Find where the given text appears and provide that cell's center as [x, y] coordinate. 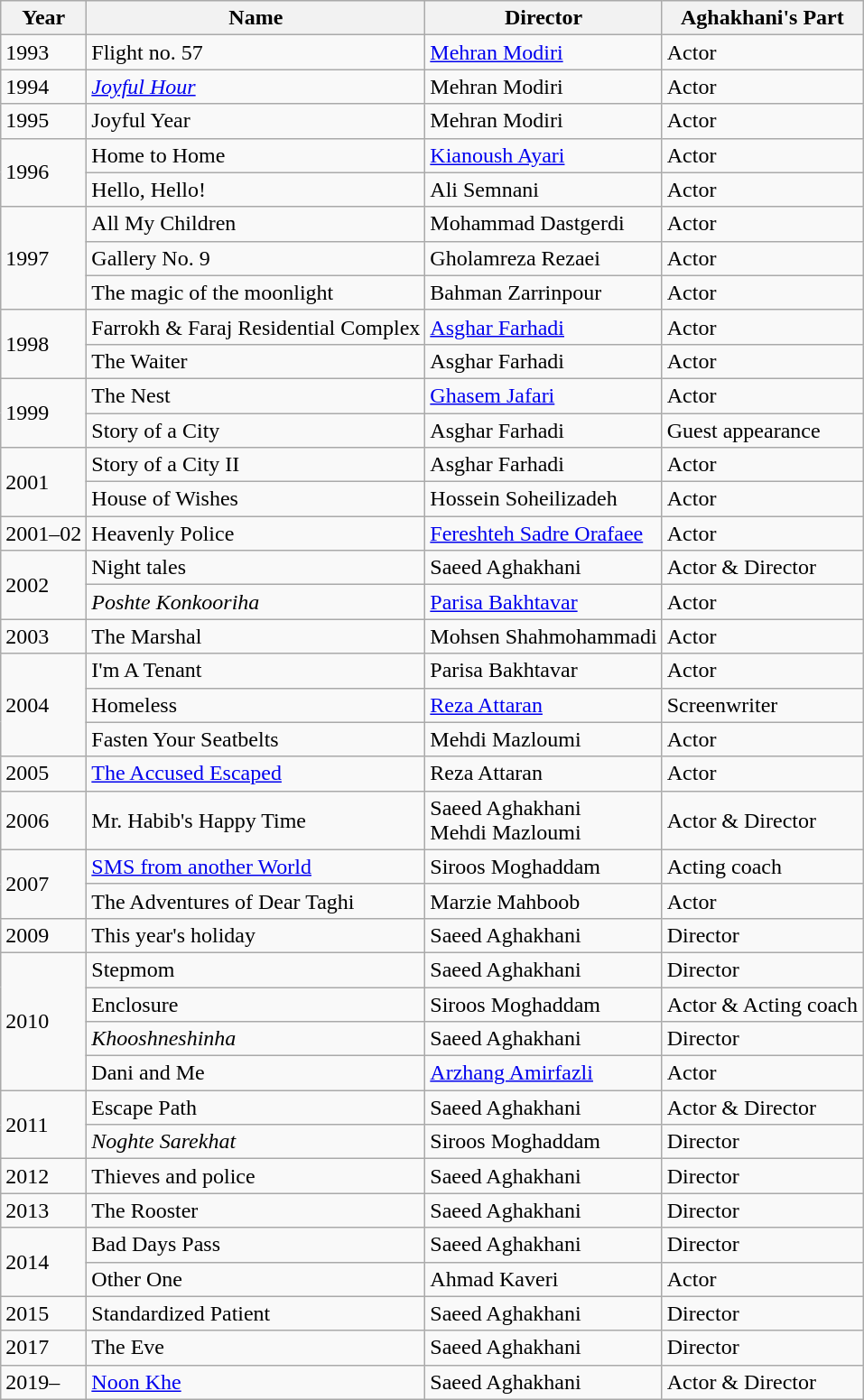
The Nest [256, 395]
Joyful Year [256, 121]
1993 [43, 52]
Story of a City [256, 431]
Khooshneshinha [256, 1039]
Gholamreza Rezaei [543, 258]
Standardized Patient [256, 1313]
1998 [43, 344]
2001 [43, 482]
Fasten Your Seatbelts [256, 739]
Ghasem Jafari [543, 395]
2019– [43, 1382]
Ahmad Kaveri [543, 1279]
Noon Khe [256, 1382]
The Rooster [256, 1210]
Escape Path [256, 1108]
Home to Home [256, 155]
Mohammad Dastgerdi [543, 224]
Actor & Acting coach [762, 1005]
Bad Days Pass [256, 1245]
Joyful Hour [256, 87]
2004 [43, 705]
Kianoush Ayari [543, 155]
Other One [256, 1279]
Fereshteh Sadre Orafaee [543, 533]
The Adventures of Dear Taghi [256, 901]
Flight no. 57 [256, 52]
This year's holiday [256, 935]
Dani and Me [256, 1073]
2001–02 [43, 533]
Hossein Soheilizadeh [543, 499]
Heavenly Police [256, 533]
2015 [43, 1313]
Hello, Hello! [256, 190]
Farrokh & Faraj Residential Complex [256, 327]
Homeless [256, 705]
Stepmom [256, 969]
The Marshal [256, 636]
Night tales [256, 568]
2013 [43, 1210]
The Accused Escaped [256, 774]
Acting coach [762, 867]
Mr. Habib's Happy Time [256, 820]
Ali Semnani [543, 190]
Story of a City II [256, 465]
Aghakhani's Part [762, 18]
Thieves and police [256, 1176]
1999 [43, 413]
The magic of the moonlight [256, 292]
2012 [43, 1176]
2003 [43, 636]
1994 [43, 87]
2006 [43, 820]
Mohsen Shahmohammadi [543, 636]
Mehdi Mazloumi [543, 739]
All My Children [256, 224]
2005 [43, 774]
I'm A Tenant [256, 671]
2017 [43, 1348]
Enclosure [256, 1005]
Marzie Mahboob [543, 901]
Name [256, 18]
2014 [43, 1262]
1996 [43, 172]
Saeed Aghakhani Mehdi Mazloumi [543, 820]
2007 [43, 884]
Year [43, 18]
The Waiter [256, 361]
Poshte Konkooriha [256, 602]
1995 [43, 121]
Arzhang Amirfazli [543, 1073]
Bahman Zarrinpour [543, 292]
2010 [43, 1021]
Guest appearance [762, 431]
1997 [43, 258]
House of Wishes [256, 499]
2009 [43, 935]
2011 [43, 1125]
Screenwriter [762, 705]
2002 [43, 585]
The Eve [256, 1348]
Noghte Sarekhat [256, 1142]
Gallery No. 9 [256, 258]
SMS from another World [256, 867]
